Output the [X, Y] coordinate of the center of the cell containing the given text.  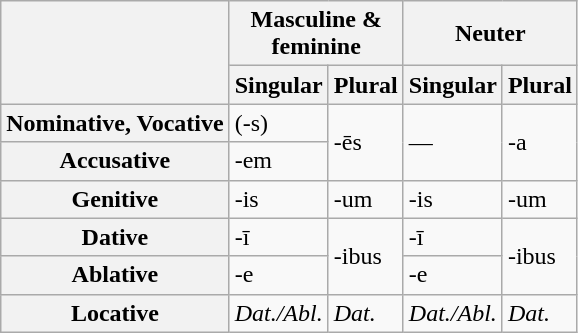
Genitive [115, 199]
— [452, 142]
Ablative [115, 275]
-em [278, 161]
-a [540, 142]
Accusative [115, 161]
Nominative, Vocative [115, 123]
Neuter [490, 34]
Dative [115, 237]
(-s) [278, 123]
-ēs [366, 142]
Locative [115, 313]
Masculine &feminine [316, 34]
